Determine the [X, Y] coordinate at the center of the cell enclosing the given text.  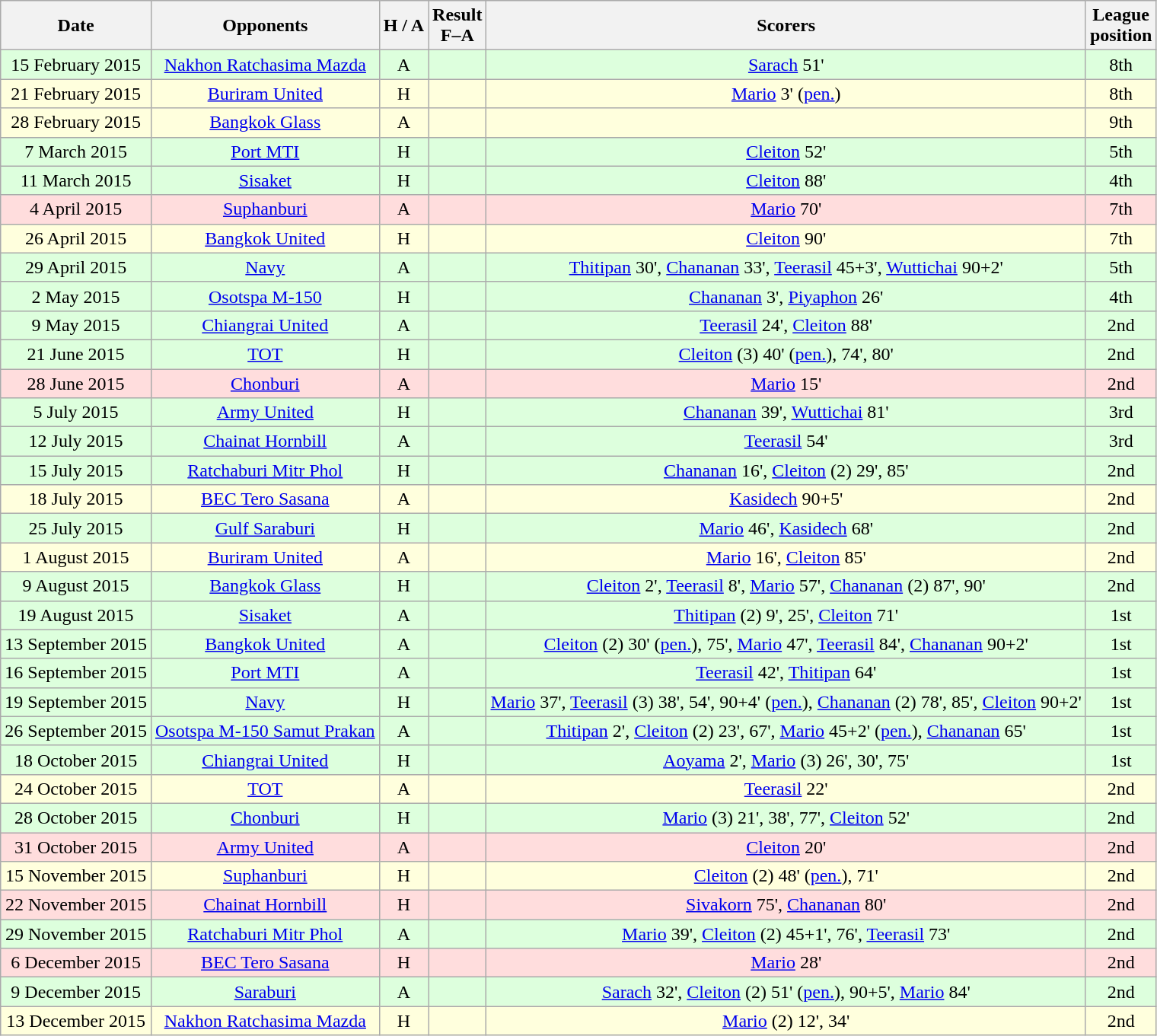
9 May 2015 [76, 325]
Cleiton 90' [786, 238]
Thitipan 30', Chananan 33', Teerasil 45+3', Wuttichai 90+2' [786, 267]
Cleiton (3) 40' (pen.), 74', 80' [786, 354]
Kasidech 90+5' [786, 499]
Osotspa M-150 Samut Prakan [265, 731]
Sarach 51' [786, 65]
Thitipan 2', Cleiton (2) 23', 67', Mario 45+2' (pen.), Chananan 65' [786, 731]
Mario 28' [786, 963]
19 August 2015 [76, 615]
26 April 2015 [76, 238]
Cleiton 2', Teerasil 8', Mario 57', Chananan (2) 87', 90' [786, 586]
Mario 16', Cleiton 85' [786, 557]
19 September 2015 [76, 702]
25 July 2015 [76, 528]
Mario 70' [786, 209]
1 August 2015 [76, 557]
ResultF–A [457, 26]
9th [1120, 123]
Scorers [786, 26]
Mario 46', Kasidech 68' [786, 528]
Cleiton (2) 30' (pen.), 75', Mario 47', Teerasil 84', Chananan 90+2' [786, 644]
Date [76, 26]
28 October 2015 [76, 818]
H / A [403, 26]
18 October 2015 [76, 760]
31 October 2015 [76, 847]
28 February 2015 [76, 123]
26 September 2015 [76, 731]
9 December 2015 [76, 992]
13 September 2015 [76, 644]
Chananan 3', Piyaphon 26' [786, 296]
Thitipan (2) 9', 25', Cleiton 71' [786, 615]
29 April 2015 [76, 267]
Cleiton 88' [786, 180]
9 August 2015 [76, 586]
6 December 2015 [76, 963]
Teerasil 42', Thitipan 64' [786, 673]
Mario (2) 12', 34' [786, 1021]
16 September 2015 [76, 673]
2 May 2015 [76, 296]
Saraburi [265, 992]
Cleiton 20' [786, 847]
Mario 15' [786, 383]
Mario 3' (pen.) [786, 94]
29 November 2015 [76, 934]
15 February 2015 [76, 65]
Sivakorn 75', Chananan 80' [786, 905]
Aoyama 2', Mario (3) 26', 30', 75' [786, 760]
Leagueposition [1120, 26]
Osotspa M-150 [265, 296]
Teerasil 24', Cleiton 88' [786, 325]
Opponents [265, 26]
Chananan 16', Cleiton (2) 29', 85' [786, 470]
15 July 2015 [76, 470]
11 March 2015 [76, 180]
18 July 2015 [76, 499]
21 February 2015 [76, 94]
13 December 2015 [76, 1021]
24 October 2015 [76, 789]
Teerasil 54' [786, 441]
4 April 2015 [76, 209]
Cleiton 52' [786, 151]
Mario (3) 21', 38', 77', Cleiton 52' [786, 818]
Chananan 39', Wuttichai 81' [786, 413]
Cleiton (2) 48' (pen.), 71' [786, 876]
5 July 2015 [76, 413]
12 July 2015 [76, 441]
21 June 2015 [76, 354]
22 November 2015 [76, 905]
28 June 2015 [76, 383]
Gulf Saraburi [265, 528]
15 November 2015 [76, 876]
Teerasil 22' [786, 789]
Mario 37', Teerasil (3) 38', 54', 90+4' (pen.), Chananan (2) 78', 85', Cleiton 90+2' [786, 702]
7 March 2015 [76, 151]
Mario 39', Cleiton (2) 45+1', 76', Teerasil 73' [786, 934]
Sarach 32', Cleiton (2) 51' (pen.), 90+5', Mario 84' [786, 992]
